For the text-containing cell, return its midpoint in [x, y] coordinate format. 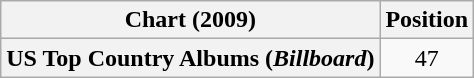
Position [427, 20]
Chart (2009) [190, 20]
47 [427, 58]
US Top Country Albums (Billboard) [190, 58]
